Output the [x, y] coordinate of the center of the cell containing the given text.  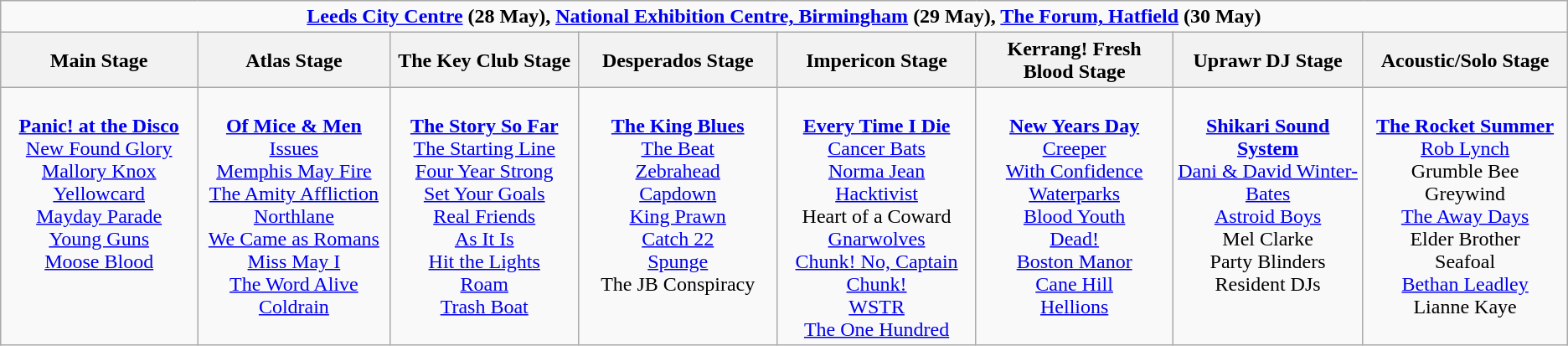
Every Time I Die Cancer Bats Norma Jean Hacktivist Heart of a Coward Gnarwolves Chunk! No, Captain Chunk! WSTR The One Hundred [876, 216]
Uprawr DJ Stage [1268, 60]
Acoustic/Solo Stage [1465, 60]
The King Blues The Beat Zebrahead Capdown King Prawn Catch 22 Spunge The JB Conspiracy [678, 216]
Main Stage [99, 60]
The Story So Far The Starting Line Four Year Strong Set Your Goals Real Friends As It Is Hit the Lights Roam Trash Boat [484, 216]
New Years Day Creeper With Confidence Waterparks Blood Youth Dead! Boston Manor Cane Hill Hellions [1074, 216]
Atlas Stage [295, 60]
The Rocket Summer Rob Lynch Grumble Bee Greywind The Away Days Elder Brother Seafoal Bethan Leadley Lianne Kaye [1465, 216]
Shikari Sound System Dani & David Winter-Bates Astroid Boys Mel Clarke Party Blinders Resident DJs [1268, 216]
The Key Club Stage [484, 60]
Leeds City Centre (28 May), National Exhibition Centre, Birmingham (29 May), The Forum, Hatfield (30 May) [784, 17]
Of Mice & Men Issues Memphis May Fire The Amity Affliction Northlane We Came as Romans Miss May I The Word Alive Coldrain [295, 216]
Kerrang! Fresh Blood Stage [1074, 60]
Panic! at the Disco New Found Glory Mallory Knox Yellowcard Mayday Parade Young Guns Moose Blood [99, 216]
Impericon Stage [876, 60]
Desperados Stage [678, 60]
